Scan for the cell matching the given text and deliver its (X, Y) coordinate at center. 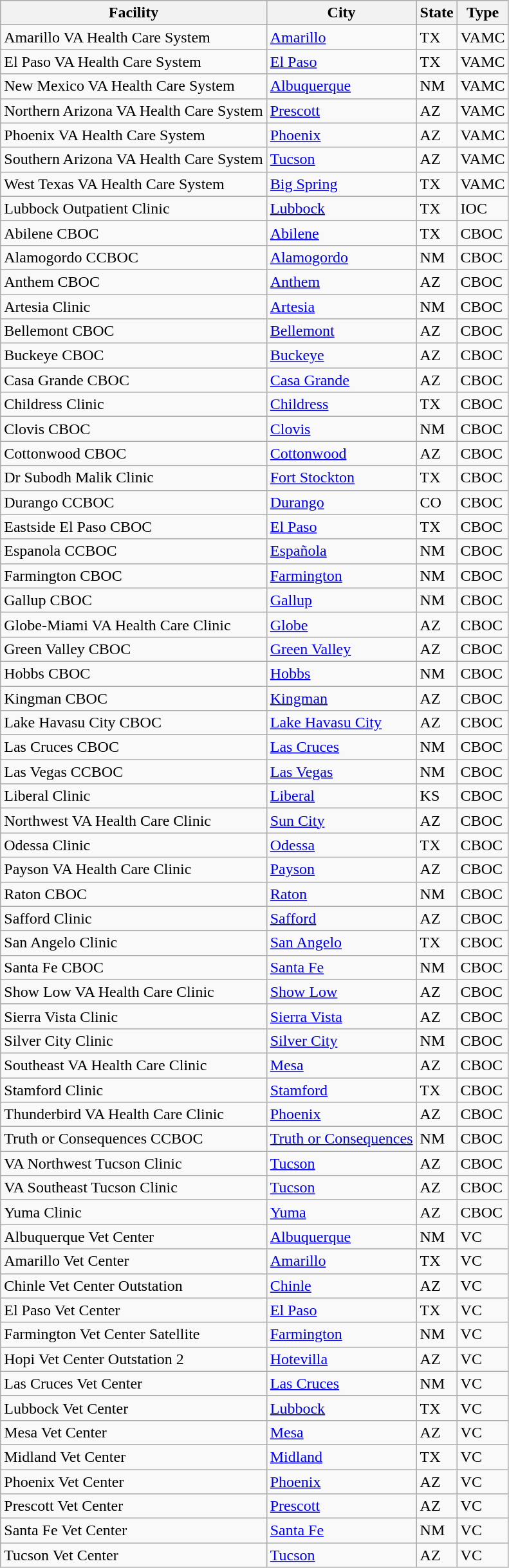
Las Vegas (341, 772)
Truth or Consequences (341, 1139)
State (436, 13)
Dr Subodh Malik Clinic (134, 478)
Odessa (341, 845)
Southeast VA Health Care Clinic (134, 1065)
VA Southeast Tucson Clinic (134, 1188)
Albuquerque Vet Center (134, 1237)
Hotevilla (341, 1359)
Espanola CCBOC (134, 551)
Bellemont (341, 331)
Childress Clinic (134, 405)
Safford (341, 918)
Gallup (341, 600)
Yuma Clinic (134, 1212)
San Angelo Clinic (134, 943)
Stamford (341, 1090)
Farmington Vet Center Satellite (134, 1335)
Cottonwood CBOC (134, 453)
Artesia Clinic (134, 307)
Abilene CBOC (134, 233)
Durango (341, 502)
Clovis (341, 429)
Northern Arizona VA Health Care System (134, 111)
Gallup CBOC (134, 600)
Liberal (341, 796)
Liberal Clinic (134, 796)
Durango CCBOC (134, 502)
Phoenix VA Health Care System (134, 135)
Tucson Vet Center (134, 1555)
Big Spring (341, 184)
Amarillo Vet Center (134, 1261)
Hopi Vet Center Outstation 2 (134, 1359)
City (341, 13)
Show Low (341, 992)
Santa Fe CBOC (134, 967)
Lubbock Outpatient Clinic (134, 208)
Clovis CBOC (134, 429)
Mesa Vet Center (134, 1432)
Hobbs CBOC (134, 673)
Lubbock Vet Center (134, 1408)
Artesia (341, 307)
San Angelo (341, 943)
Globe-Miami VA Health Care Clinic (134, 624)
Anthem CBOC (134, 282)
Sun City (341, 821)
Kingman CBOC (134, 698)
Facility (134, 13)
Casa Grande CBOC (134, 380)
Childress (341, 405)
CO (436, 502)
Green Valley CBOC (134, 649)
Las Cruces Vet Center (134, 1383)
Northwest VA Health Care Clinic (134, 821)
Las Cruces CBOC (134, 747)
Payson VA Health Care Clinic (134, 870)
Buckeye (341, 356)
Chinle (341, 1286)
El Paso Vet Center (134, 1310)
Hobbs (341, 673)
Raton CBOC (134, 894)
Farmington CBOC (134, 576)
Eastside El Paso CBOC (134, 527)
Midland (341, 1457)
Bellemont CBOC (134, 331)
Phoenix Vet Center (134, 1481)
New Mexico VA Health Care System (134, 86)
Midland Vet Center (134, 1457)
Truth or Consequences CCBOC (134, 1139)
Silver City (341, 1041)
Southern Arizona VA Health Care System (134, 160)
Las Vegas CCBOC (134, 772)
Buckeye CBOC (134, 356)
Sierra Vista (341, 1016)
El Paso VA Health Care System (134, 62)
Raton (341, 894)
Lake Havasu City CBOC (134, 723)
VA Northwest Tucson Clinic (134, 1163)
Anthem (341, 282)
IOC (483, 208)
Alamogordo CCBOC (134, 257)
West Texas VA Health Care System (134, 184)
Chinle Vet Center Outstation (134, 1286)
Type (483, 13)
Alamogordo (341, 257)
Odessa Clinic (134, 845)
Prescott Vet Center (134, 1506)
Casa Grande (341, 380)
Green Valley (341, 649)
Sierra Vista Clinic (134, 1016)
Santa Fe Vet Center (134, 1531)
Globe (341, 624)
Fort Stockton (341, 478)
Show Low VA Health Care Clinic (134, 992)
Española (341, 551)
Cottonwood (341, 453)
Lake Havasu City (341, 723)
Thunderbird VA Health Care Clinic (134, 1115)
Amarillo VA Health Care System (134, 37)
Abilene (341, 233)
Silver City Clinic (134, 1041)
Safford Clinic (134, 918)
Kingman (341, 698)
Yuma (341, 1212)
Payson (341, 870)
KS (436, 796)
Stamford Clinic (134, 1090)
